Locate the cell with the specified text and output its [X, Y] center coordinate. 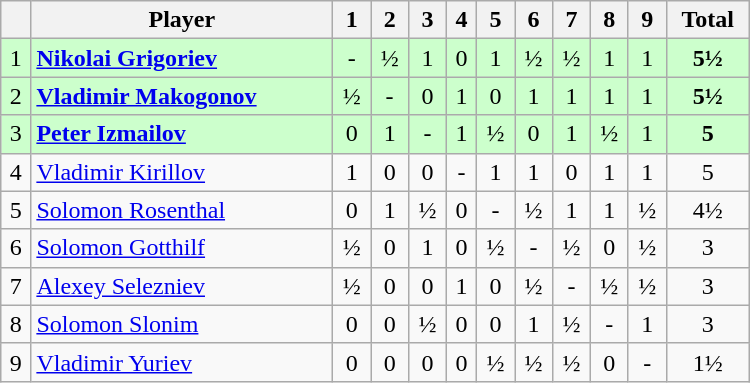
Solomon Rosenthal [182, 210]
1½ [708, 362]
Vladimir Yuriev [182, 362]
Peter Izmailov [182, 134]
4½ [708, 210]
Player [182, 20]
Vladimir Makogonov [182, 96]
Nikolai Grigoriev [182, 58]
Alexey Selezniev [182, 286]
Vladimir Kirillov [182, 172]
Total [708, 20]
Solomon Gotthilf [182, 248]
Solomon Slonim [182, 324]
